Provide the (x, y) coordinate of the cell's center where the given text is located.  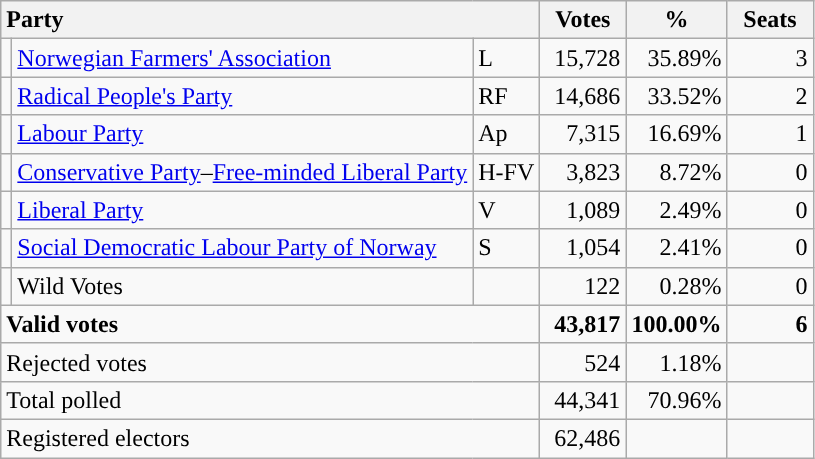
Wild Votes (242, 286)
Party (270, 20)
Conservative Party–Free-minded Liberal Party (242, 172)
62,486 (583, 438)
Social Democratic Labour Party of Norway (242, 248)
1,054 (583, 248)
43,817 (583, 324)
3,823 (583, 172)
524 (583, 362)
122 (583, 286)
Ap (506, 134)
V (506, 210)
2.49% (676, 210)
% (676, 20)
Labour Party (242, 134)
Votes (583, 20)
100.00% (676, 324)
2.41% (676, 248)
0.28% (676, 286)
1.18% (676, 362)
14,686 (583, 96)
1,089 (583, 210)
2 (770, 96)
33.52% (676, 96)
Total polled (270, 400)
70.96% (676, 400)
44,341 (583, 400)
7,315 (583, 134)
RF (506, 96)
16.69% (676, 134)
6 (770, 324)
3 (770, 58)
Liberal Party (242, 210)
35.89% (676, 58)
Seats (770, 20)
S (506, 248)
L (506, 58)
8.72% (676, 172)
H-FV (506, 172)
Norwegian Farmers' Association (242, 58)
Radical People's Party (242, 96)
1 (770, 134)
Registered electors (270, 438)
Valid votes (270, 324)
15,728 (583, 58)
Rejected votes (270, 362)
